Locate the cell with the specified text and output its (X, Y) center coordinate. 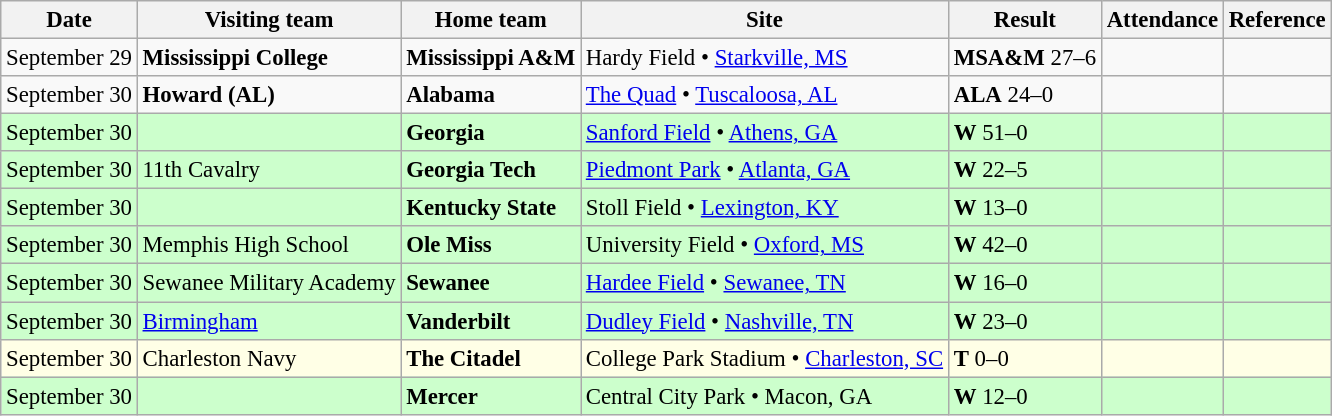
Sewanee (491, 283)
W 12–0 (1024, 396)
MSA&M 27–6 (1024, 58)
Mississippi College (269, 58)
Hardee Field • Sewanee, TN (764, 283)
ALA 24–0 (1024, 95)
Sewanee Military Academy (269, 283)
Dudley Field • Nashville, TN (764, 321)
Vanderbilt (491, 321)
T 0–0 (1024, 358)
The Citadel (491, 358)
Visiting team (269, 20)
Mississippi A&M (491, 58)
University Field • Oxford, MS (764, 245)
Date (69, 20)
11th Cavalry (269, 170)
Result (1024, 20)
Georgia Tech (491, 170)
Stoll Field • Lexington, KY (764, 208)
W 16–0 (1024, 283)
Memphis High School (269, 245)
W 51–0 (1024, 133)
Sanford Field • Athens, GA (764, 133)
W 23–0 (1024, 321)
W 22–5 (1024, 170)
Mercer (491, 396)
Alabama (491, 95)
Attendance (1162, 20)
The Quad • Tuscaloosa, AL (764, 95)
College Park Stadium • Charleston, SC (764, 358)
W 13–0 (1024, 208)
Site (764, 20)
September 29 (69, 58)
Georgia (491, 133)
Howard (AL) (269, 95)
Hardy Field • Starkville, MS (764, 58)
Central City Park • Macon, GA (764, 396)
Ole Miss (491, 245)
Charleston Navy (269, 358)
Kentucky State (491, 208)
Reference (1277, 20)
Birmingham (269, 321)
Home team (491, 20)
Piedmont Park • Atlanta, GA (764, 170)
W 42–0 (1024, 245)
